Scan for the cell matching the given text and deliver its [X, Y] coordinate at center. 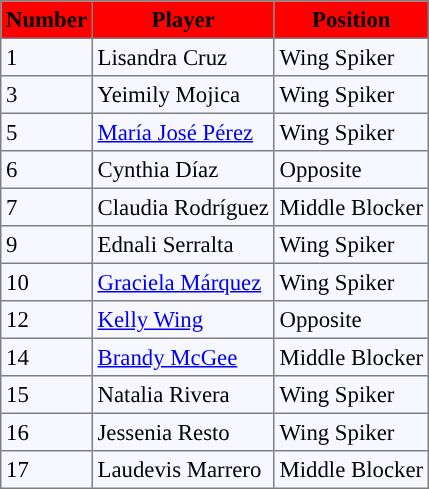
9 [47, 245]
3 [47, 95]
Position [351, 20]
16 [47, 432]
Cynthia Díaz [183, 170]
Brandy McGee [183, 357]
15 [47, 395]
Player [183, 20]
Ednali Serralta [183, 245]
Natalia Rivera [183, 395]
Laudevis Marrero [183, 470]
14 [47, 357]
Kelly Wing [183, 320]
Graciela Márquez [183, 282]
Number [47, 20]
Claudia Rodríguez [183, 207]
Jessenia Resto [183, 432]
6 [47, 170]
Lisandra Cruz [183, 57]
1 [47, 57]
Yeimily Mojica [183, 95]
12 [47, 320]
5 [47, 132]
María José Pérez [183, 132]
10 [47, 282]
7 [47, 207]
17 [47, 470]
